Pinpoint the cell where the given text exists, returning its [X, Y] midpoint coordinate. 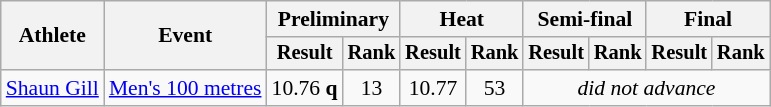
53 [495, 88]
did not advance [646, 88]
Heat [462, 19]
Athlete [52, 36]
Semi-final [584, 19]
13 [372, 88]
Event [186, 36]
Shaun Gill [52, 88]
Men's 100 metres [186, 88]
Final [708, 19]
10.77 [433, 88]
10.76 q [305, 88]
Preliminary [334, 19]
